Output the [x, y] coordinate of the center of the cell containing the given text.  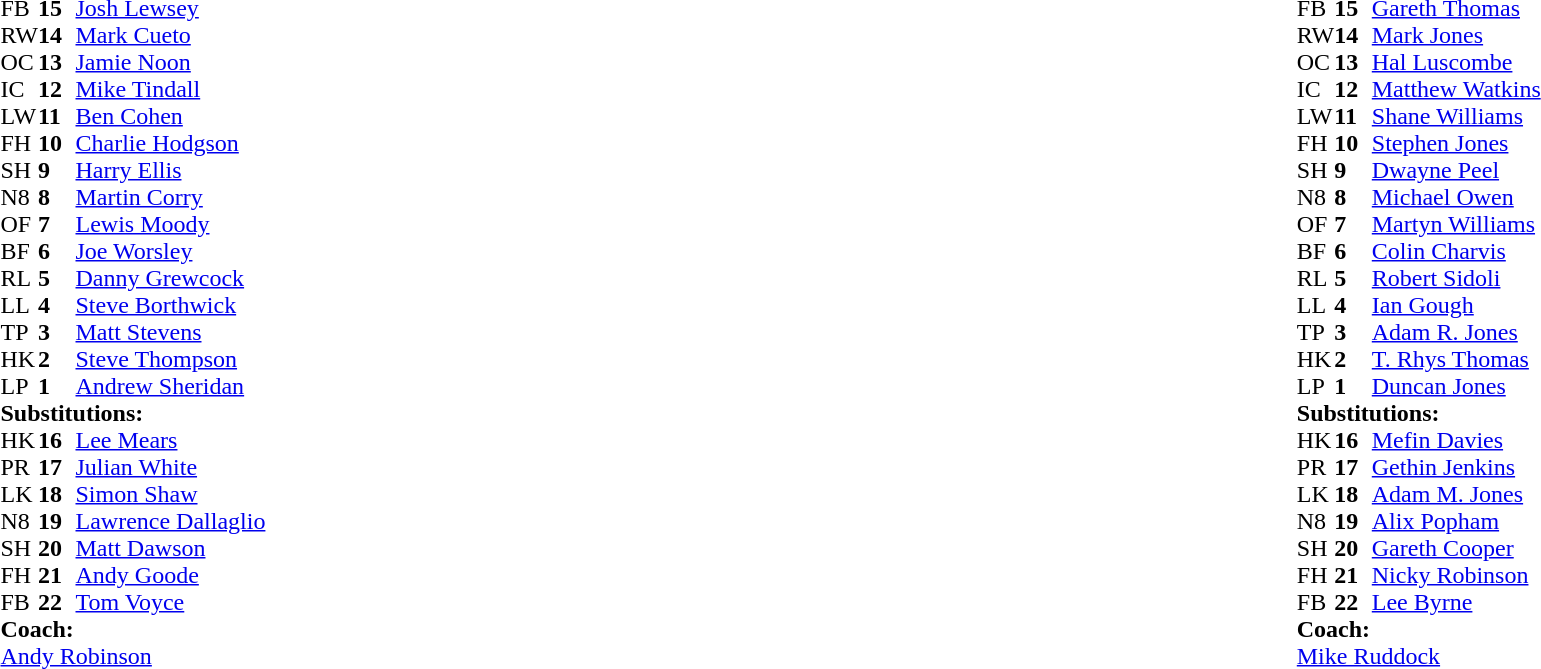
Lawrence Dallaglio [171, 522]
Tom Voyce [171, 602]
Lee Byrne [1456, 602]
Simon Shaw [171, 494]
Ian Gough [1456, 306]
Andy Robinson [132, 656]
Robert Sidoli [1456, 278]
Steve Borthwick [171, 306]
T. Rhys Thomas [1456, 360]
Adam R. Jones [1456, 332]
Mefin Davies [1456, 440]
Steve Thompson [171, 360]
Harry Ellis [171, 170]
Matt Dawson [171, 548]
Charlie Hodgson [171, 144]
Mike Tindall [171, 90]
Shane Williams [1456, 116]
Hal Luscombe [1456, 62]
Lewis Moody [171, 224]
Nicky Robinson [1456, 576]
Matthew Watkins [1456, 90]
Duncan Jones [1456, 386]
Mike Ruddock [1419, 656]
Mark Cueto [171, 36]
Stephen Jones [1456, 144]
Alix Popham [1456, 522]
Andy Goode [171, 576]
Lee Mears [171, 440]
Adam M. Jones [1456, 494]
Martin Corry [171, 198]
Gareth Cooper [1456, 548]
Joe Worsley [171, 252]
Jamie Noon [171, 62]
Martyn Williams [1456, 224]
Julian White [171, 468]
Danny Grewcock [171, 278]
Ben Cohen [171, 116]
Gethin Jenkins [1456, 468]
Dwayne Peel [1456, 170]
Andrew Sheridan [171, 386]
Matt Stevens [171, 332]
Michael Owen [1456, 198]
Colin Charvis [1456, 252]
Mark Jones [1456, 36]
